For the text-containing cell, return its midpoint in [x, y] coordinate format. 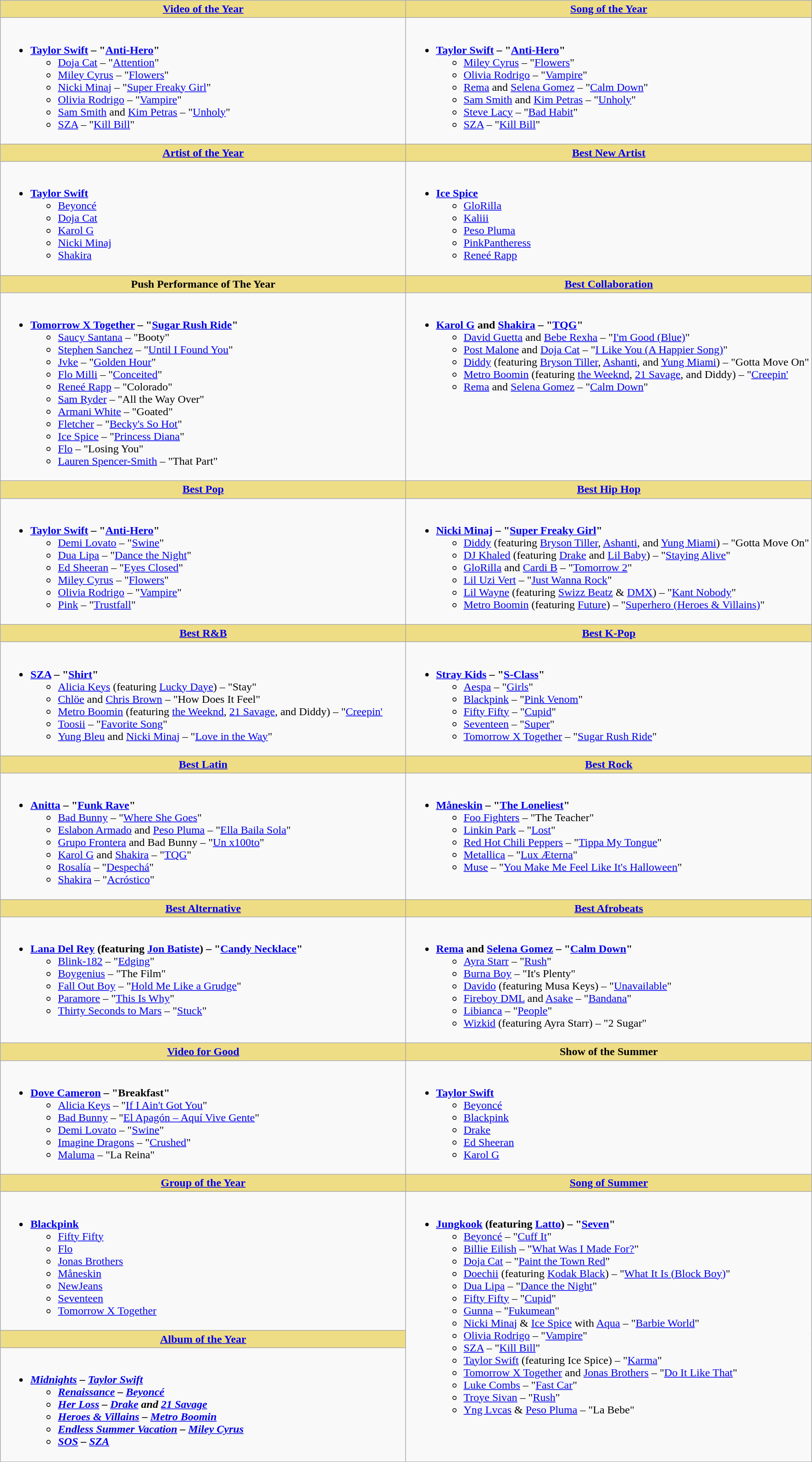
Video of the Year [203, 9]
Ice SpiceGloRillaKaliiiPeso PlumaPinkPantheressReneé Rapp [609, 218]
Song of Summer [609, 1183]
Best Collaboration [609, 284]
Artist of the Year [203, 153]
Taylor SwiftBeyoncéBlackpinkDrakeEd SheeranKarol G [609, 1117]
Stray Kids – "S-Class"Aespa – "Girls"Blackpink – "Pink Venom"Fifty Fifty – "Cupid"Seventeen – "Super"Tomorrow X Together – "Sugar Rush Ride" [609, 699]
Best K-Pop [609, 633]
Push Performance of The Year [203, 284]
Best Latin [203, 764]
Best Pop [203, 489]
Video for Good [203, 1052]
Best Alternative [203, 908]
Best New Artist [609, 153]
Song of the Year [609, 9]
BlackpinkFifty FiftyFloJonas BrothersMåneskinNewJeansSeventeenTomorrow X Together [203, 1261]
Album of the Year [203, 1339]
Best Rock [609, 764]
Taylor SwiftBeyoncéDoja CatKarol GNicki MinajShakira [203, 218]
Best Hip Hop [609, 489]
Best Afrobeats [609, 908]
Best R&B [203, 633]
Show of the Summer [609, 1052]
Group of the Year [203, 1183]
